Detect which cell encompasses the target text, then output its [x, y] center coordinate. 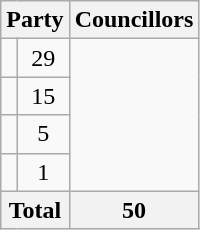
29 [43, 58]
1 [43, 172]
Councillors [134, 20]
50 [134, 210]
5 [43, 134]
15 [43, 96]
Party [35, 20]
Total [35, 210]
